Provide the (x, y) coordinate of the cell's center where the given text is located.  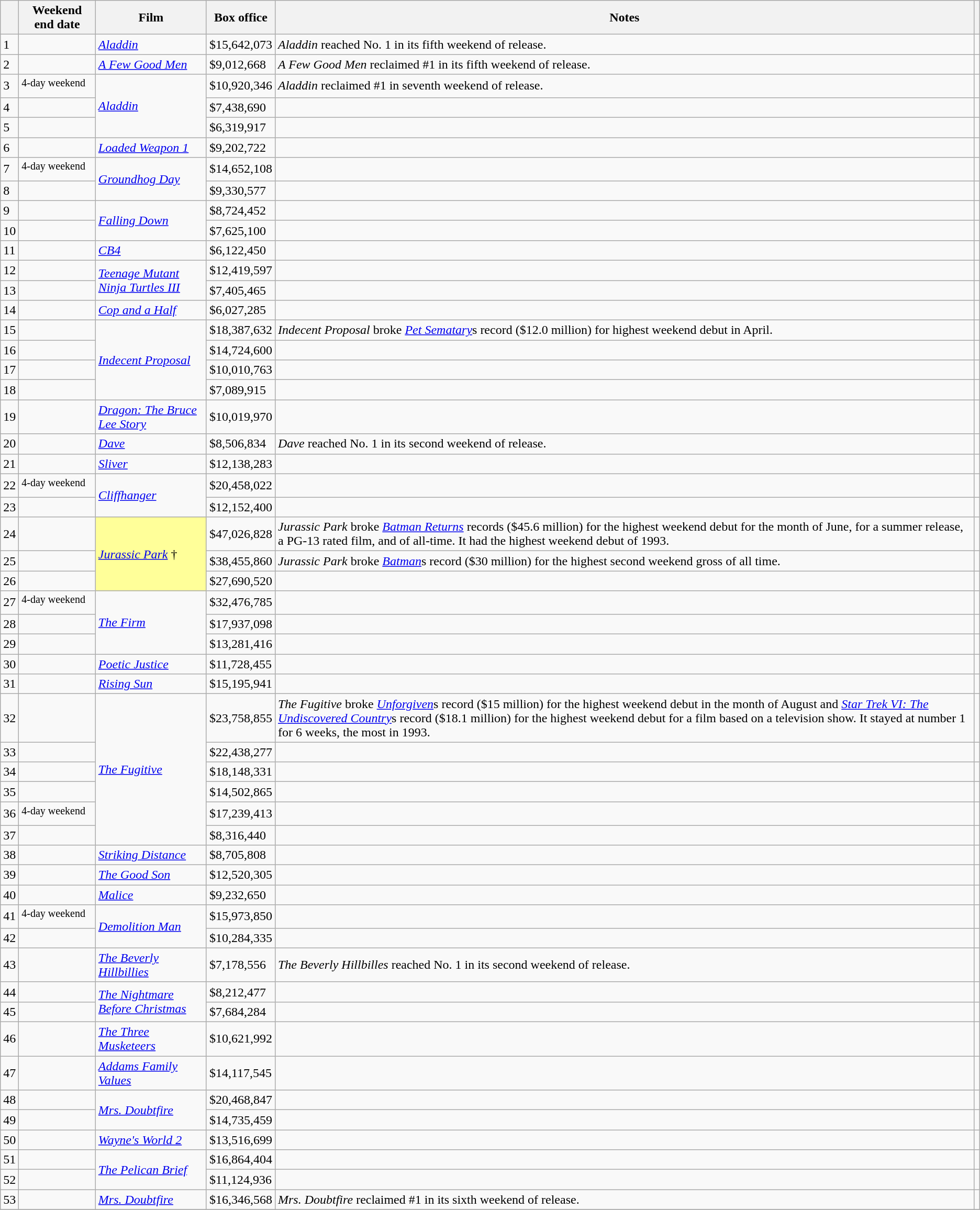
19 (9, 417)
CB4 (151, 250)
Indecent Proposal broke Pet Sematarys record ($12.0 million) for highest weekend debut in April. (624, 330)
11 (9, 250)
$20,468,847 (241, 1100)
$12,138,283 (241, 464)
9 (9, 210)
$13,516,699 (241, 1140)
$22,438,277 (241, 752)
$16,346,568 (241, 1200)
18 (9, 390)
27 (9, 603)
Cop and a Half (151, 310)
Film (151, 18)
$14,652,108 (241, 170)
43 (9, 965)
$7,178,556 (241, 965)
17 (9, 370)
14 (9, 310)
Dave reached No. 1 in its second weekend of release. (624, 444)
Sliver (151, 464)
1 (9, 44)
45 (9, 1012)
28 (9, 624)
Rising Sun (151, 684)
22 (9, 486)
5 (9, 128)
23 (9, 507)
46 (9, 1039)
$8,724,452 (241, 210)
51 (9, 1160)
13 (9, 290)
$8,506,834 (241, 444)
Teenage Mutant Ninja Turtles III (151, 280)
31 (9, 684)
Malice (151, 895)
2 (9, 64)
6 (9, 148)
The Good Son (151, 875)
$10,920,346 (241, 86)
Poetic Justice (151, 664)
$12,419,597 (241, 270)
Aladdin reclaimed #1 in seventh weekend of release. (624, 86)
53 (9, 1200)
39 (9, 875)
50 (9, 1140)
44 (9, 992)
Loaded Weapon 1 (151, 148)
$15,195,941 (241, 684)
15 (9, 330)
Jurassic Park broke Batmans record ($30 million) for the highest second weekend gross of all time. (624, 561)
$27,690,520 (241, 581)
Mrs. Doubtfire reclaimed #1 in its sixth weekend of release. (624, 1200)
The Fugitive (151, 769)
Falling Down (151, 220)
30 (9, 664)
$18,148,331 (241, 772)
Notes (624, 18)
$11,124,936 (241, 1180)
$9,232,650 (241, 895)
32 (9, 718)
A Few Good Men reclaimed #1 in its fifth weekend of release. (624, 64)
The Beverly Hillbillies (151, 965)
38 (9, 855)
49 (9, 1120)
$8,316,440 (241, 835)
Aladdin reached No. 1 in its fifth weekend of release. (624, 44)
$14,117,545 (241, 1073)
47 (9, 1073)
37 (9, 835)
Indecent Proposal (151, 360)
20 (9, 444)
4 (9, 107)
$17,937,098 (241, 624)
$10,284,335 (241, 938)
$16,864,404 (241, 1160)
$18,387,632 (241, 330)
$8,212,477 (241, 992)
$7,625,100 (241, 230)
$7,405,465 (241, 290)
52 (9, 1180)
35 (9, 792)
A Few Good Men (151, 64)
$38,455,860 (241, 561)
$12,152,400 (241, 507)
$12,520,305 (241, 875)
Striking Distance (151, 855)
$10,019,970 (241, 417)
$6,319,917 (241, 128)
Wayne's World 2 (151, 1140)
$47,026,828 (241, 534)
$14,735,459 (241, 1120)
$6,027,285 (241, 310)
34 (9, 772)
$32,476,785 (241, 603)
$7,684,284 (241, 1012)
Groundhog Day (151, 179)
25 (9, 561)
12 (9, 270)
$9,330,577 (241, 191)
$6,122,450 (241, 250)
21 (9, 464)
Box office (241, 18)
Weekend end date (58, 18)
Dragon: The Bruce Lee Story (151, 417)
$8,705,808 (241, 855)
Demolition Man (151, 926)
$7,089,915 (241, 390)
$14,502,865 (241, 792)
42 (9, 938)
Jurassic Park † (151, 554)
$9,202,722 (241, 148)
Addams Family Values (151, 1073)
$13,281,416 (241, 644)
48 (9, 1100)
3 (9, 86)
24 (9, 534)
8 (9, 191)
$10,621,992 (241, 1039)
Cliffhanger (151, 495)
The Firm (151, 623)
The Beverly Hillbilles reached No. 1 in its second weekend of release. (624, 965)
The Nightmare Before Christmas (151, 1002)
$11,728,455 (241, 664)
33 (9, 752)
40 (9, 895)
$9,012,668 (241, 64)
The Three Musketeers (151, 1039)
$23,758,855 (241, 718)
$20,458,022 (241, 486)
7 (9, 170)
10 (9, 230)
36 (9, 813)
26 (9, 581)
16 (9, 350)
$7,438,690 (241, 107)
Dave (151, 444)
$10,010,763 (241, 370)
29 (9, 644)
$15,973,850 (241, 917)
41 (9, 917)
$17,239,413 (241, 813)
$15,642,073 (241, 44)
The Pelican Brief (151, 1170)
$14,724,600 (241, 350)
